Provide the [x, y] coordinate of the cell's center where the given text is located.  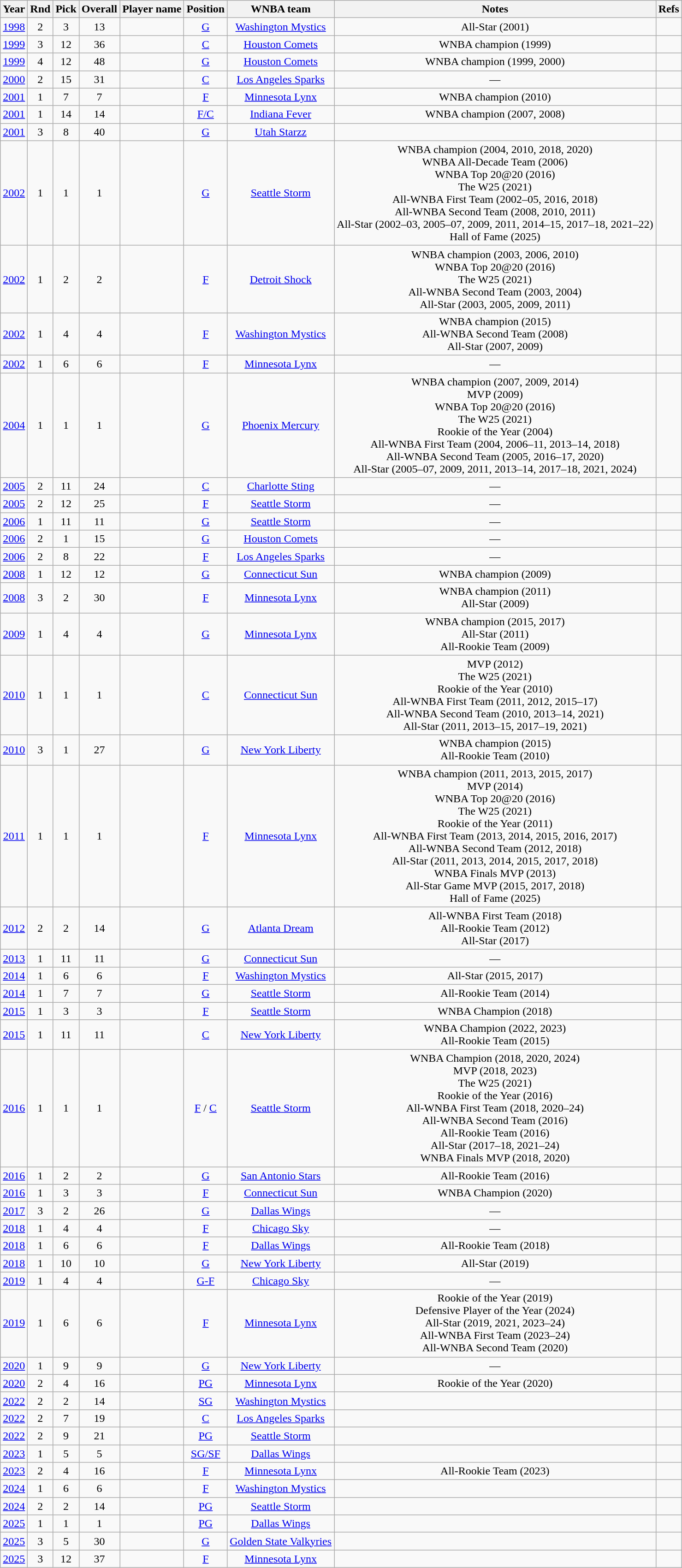
27 [99, 750]
WNBA team [281, 9]
Golden State Valkyries [281, 1541]
48 [99, 62]
25 [99, 504]
2017 [14, 1211]
Refs [669, 9]
Utah Starzz [281, 132]
Player name [152, 9]
Pick [66, 9]
All-Star (2001) [495, 27]
WNBA champion (2015)All-Rookie Team (2010) [495, 750]
19 [99, 1418]
2009 [14, 634]
2004 [14, 425]
2013 [14, 958]
All-WNBA First Team (2018)All-Rookie Team (2012)All-Star (2017) [495, 928]
40 [99, 132]
24 [99, 486]
2012 [14, 928]
2000 [14, 79]
Charlotte Sting [281, 486]
San Antonio Stars [281, 1176]
Rnd [41, 9]
F / C [206, 1108]
WNBA champion (2015)All-WNBA Second Team (2008)All-Star (2007, 2009) [495, 334]
WNBA champion (1999) [495, 44]
Position [206, 9]
21 [99, 1436]
All-Rookie Team (2014) [495, 993]
22 [99, 556]
Rookie of the Year (2019)Defensive Player of the Year (2024)All-Star (2019, 2021, 2023–24)All-WNBA First Team (2023–24)All-WNBA Second Team (2020) [495, 1323]
Year [14, 9]
Detroit Shock [281, 279]
All-Star (2019) [495, 1263]
13 [99, 27]
WNBA champion (2003, 2006, 2010)WNBA Top 20@20 (2016)The W25 (2021)All-WNBA Second Team (2003, 2004)All-Star (2003, 2005, 2009, 2011) [495, 279]
Notes [495, 9]
All-Rookie Team (2016) [495, 1176]
All-Rookie Team (2023) [495, 1471]
WNBA champion (2010) [495, 97]
1998 [14, 27]
WNBA champion (2007, 2008) [495, 114]
WNBA Champion (2022, 2023)All-Rookie Team (2015) [495, 1035]
G-F [206, 1281]
Overall [99, 9]
WNBA champion (2011)All-Star (2009) [495, 598]
26 [99, 1211]
WNBA champion (2015, 2017)All-Star (2011)All-Rookie Team (2009) [495, 634]
31 [99, 79]
Rookie of the Year (2020) [495, 1383]
36 [99, 44]
WNBA Champion (2018) [495, 1011]
37 [99, 1559]
Indiana Fever [281, 114]
Atlanta Dream [281, 928]
SG/SF [206, 1454]
F/C [206, 114]
SG [206, 1401]
2011 [14, 836]
WNBA champion (2009) [495, 574]
Phoenix Mercury [281, 425]
WNBA Champion (2020) [495, 1193]
All-Rookie Team (2018) [495, 1246]
All-Star (2015, 2017) [495, 976]
WNBA champion (1999, 2000) [495, 62]
